Locate the cell with the specified text and output its (x, y) center coordinate. 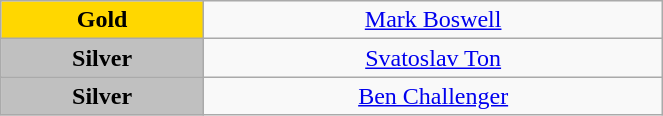
Gold (102, 20)
Ben Challenger (432, 96)
Svatoslav Ton (432, 58)
Mark Boswell (432, 20)
